Capture the cell that displays the provided text and extract its [X, Y] central coordinate. 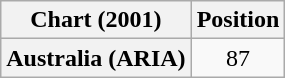
87 [238, 58]
Australia (ARIA) [96, 58]
Position [238, 20]
Chart (2001) [96, 20]
